Determine the (x, y) coordinate at the center of the cell enclosing the given text.  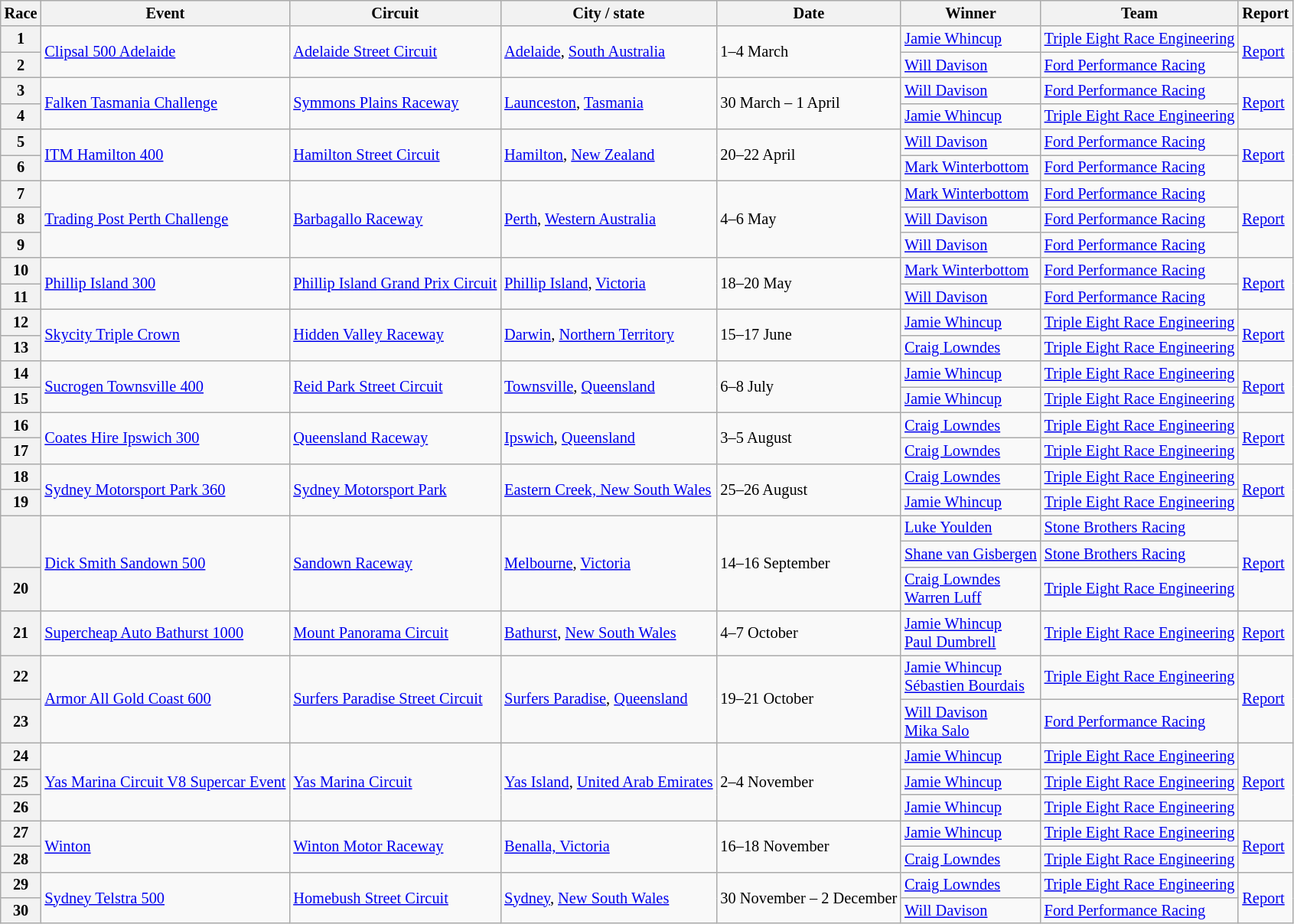
Winton (165, 846)
4–6 May (808, 219)
Winner (970, 13)
19 (21, 503)
Yas Marina Circuit (395, 782)
30 (21, 910)
8 (21, 220)
29 (21, 885)
Adelaide, South Australia (608, 52)
Date (808, 13)
Reid Park Street Circuit (395, 387)
9 (21, 245)
Sydney Telstra 500 (165, 898)
Mount Panorama Circuit (395, 633)
Phillip Island Grand Prix Circuit (395, 283)
Skycity Triple Crown (165, 335)
3–5 August (808, 438)
6 (21, 168)
28 (21, 859)
Surfers Paradise, Queensland (608, 699)
Sandown Raceway (395, 563)
Trading Post Perth Challenge (165, 219)
15–17 June (808, 335)
19–21 October (808, 699)
13 (21, 348)
Symmons Plains Raceway (395, 102)
18 (21, 477)
14–16 September (808, 563)
20–22 April (808, 155)
Hamilton, New Zealand (608, 155)
Event (165, 13)
30 March – 1 April (808, 102)
7 (21, 194)
Launceston, Tasmania (608, 102)
Benalla, Victoria (608, 846)
12 (21, 322)
Barbagallo Raceway (395, 219)
16 (21, 425)
26 (21, 808)
Perth, Western Australia (608, 219)
Ipswich, Queensland (608, 438)
Race (21, 13)
Phillip Island, Victoria (608, 283)
21 (21, 633)
6–8 July (808, 387)
Coates Hire Ipswich 300 (165, 438)
Surfers Paradise Street Circuit (395, 699)
Will DavisonMika Salo (970, 721)
30 November – 2 December (808, 898)
4 (21, 116)
Darwin, Northern Territory (608, 335)
Dick Smith Sandown 500 (165, 563)
Hamilton Street Circuit (395, 155)
Craig LowndesWarren Luff (970, 589)
Bathurst, New South Wales (608, 633)
Adelaide Street Circuit (395, 52)
Townsville, Queensland (608, 387)
Queensland Raceway (395, 438)
Hidden Valley Raceway (395, 335)
16–18 November (808, 846)
Sydney Motorsport Park 360 (165, 490)
Sucrogen Townsville 400 (165, 387)
11 (21, 297)
4–7 October (808, 633)
2–4 November (808, 782)
27 (21, 833)
17 (21, 451)
14 (21, 374)
Luke Youlden (970, 528)
10 (21, 271)
Team (1140, 13)
Sydney, New South Wales (608, 898)
Yas Marina Circuit V8 Supercar Event (165, 782)
Melbourne, Victoria (608, 563)
1 (21, 39)
Falken Tasmania Challenge (165, 102)
24 (21, 756)
Yas Island, United Arab Emirates (608, 782)
Jamie WhincupPaul Dumbrell (970, 633)
23 (21, 721)
2 (21, 65)
Eastern Creek, New South Wales (608, 490)
Sydney Motorsport Park (395, 490)
Armor All Gold Coast 600 (165, 699)
Winton Motor Raceway (395, 846)
Shane van Gisbergen (970, 554)
20 (21, 589)
City / state (608, 13)
Clipsal 500 Adelaide (165, 52)
3 (21, 90)
1–4 March (808, 52)
22 (21, 677)
ITM Hamilton 400 (165, 155)
Jamie WhincupSébastien Bourdais (970, 677)
Circuit (395, 13)
15 (21, 399)
Phillip Island 300 (165, 283)
Supercheap Auto Bathurst 1000 (165, 633)
5 (21, 142)
18–20 May (808, 283)
25–26 August (808, 490)
25 (21, 782)
Homebush Street Circuit (395, 898)
